Search for the cell housing the specified text and yield its [x, y] center coordinate. 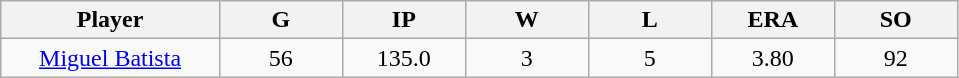
IP [404, 20]
3 [526, 58]
Miguel Batista [110, 58]
G [280, 20]
Player [110, 20]
56 [280, 58]
SO [896, 20]
L [650, 20]
135.0 [404, 58]
3.80 [772, 58]
5 [650, 58]
92 [896, 58]
ERA [772, 20]
W [526, 20]
